Detect which cell encompasses the target text, then output its [X, Y] center coordinate. 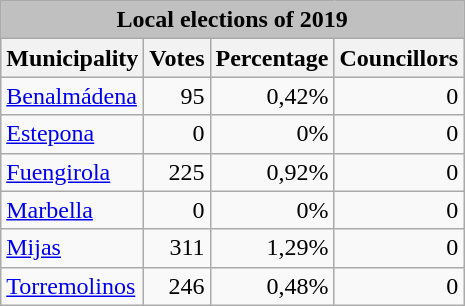
Councillors [399, 58]
Torremolinos [72, 286]
1,29% [272, 248]
311 [177, 248]
Marbella [72, 210]
Votes [177, 58]
Benalmádena [72, 96]
95 [177, 96]
0,48% [272, 286]
0,42% [272, 96]
0,92% [272, 172]
Percentage [272, 58]
246 [177, 286]
225 [177, 172]
Mijas [72, 248]
Fuengirola [72, 172]
Municipality [72, 58]
Local elections of 2019 [232, 20]
Estepona [72, 134]
